Identify which cell holds the provided text, then report its [X, Y] central coordinate. 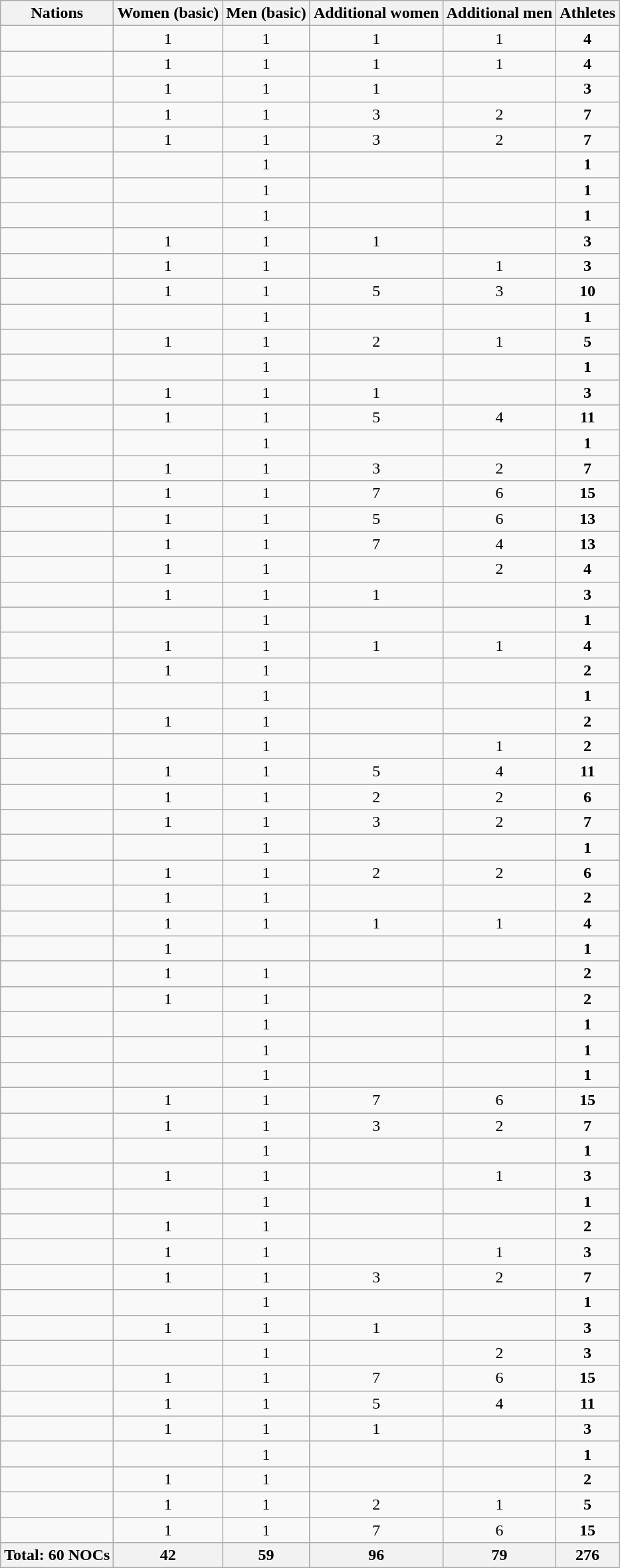
Total: 60 NOCs [57, 1555]
Athletes [587, 13]
10 [587, 291]
96 [376, 1555]
Women (basic) [168, 13]
42 [168, 1555]
276 [587, 1555]
79 [499, 1555]
Men (basic) [266, 13]
59 [266, 1555]
Nations [57, 13]
Additional men [499, 13]
Additional women [376, 13]
